Scan for the cell matching the given text and deliver its (x, y) coordinate at center. 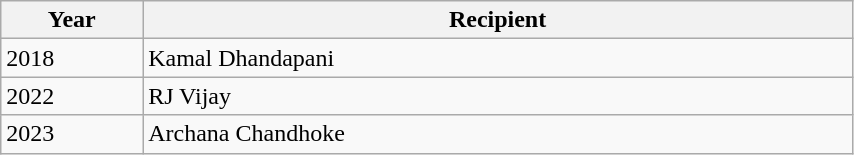
Recipient (498, 20)
2023 (72, 134)
Kamal Dhandapani (498, 58)
Year (72, 20)
2018 (72, 58)
Archana Chandhoke (498, 134)
RJ Vijay (498, 96)
2022 (72, 96)
